Return [X, Y] of the center of cell containing provided text 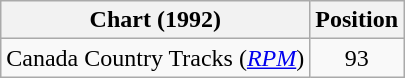
Chart (1992) [156, 20]
Canada Country Tracks (RPM) [156, 58]
93 [357, 58]
Position [357, 20]
